Return [X, Y] of the center of cell containing provided text 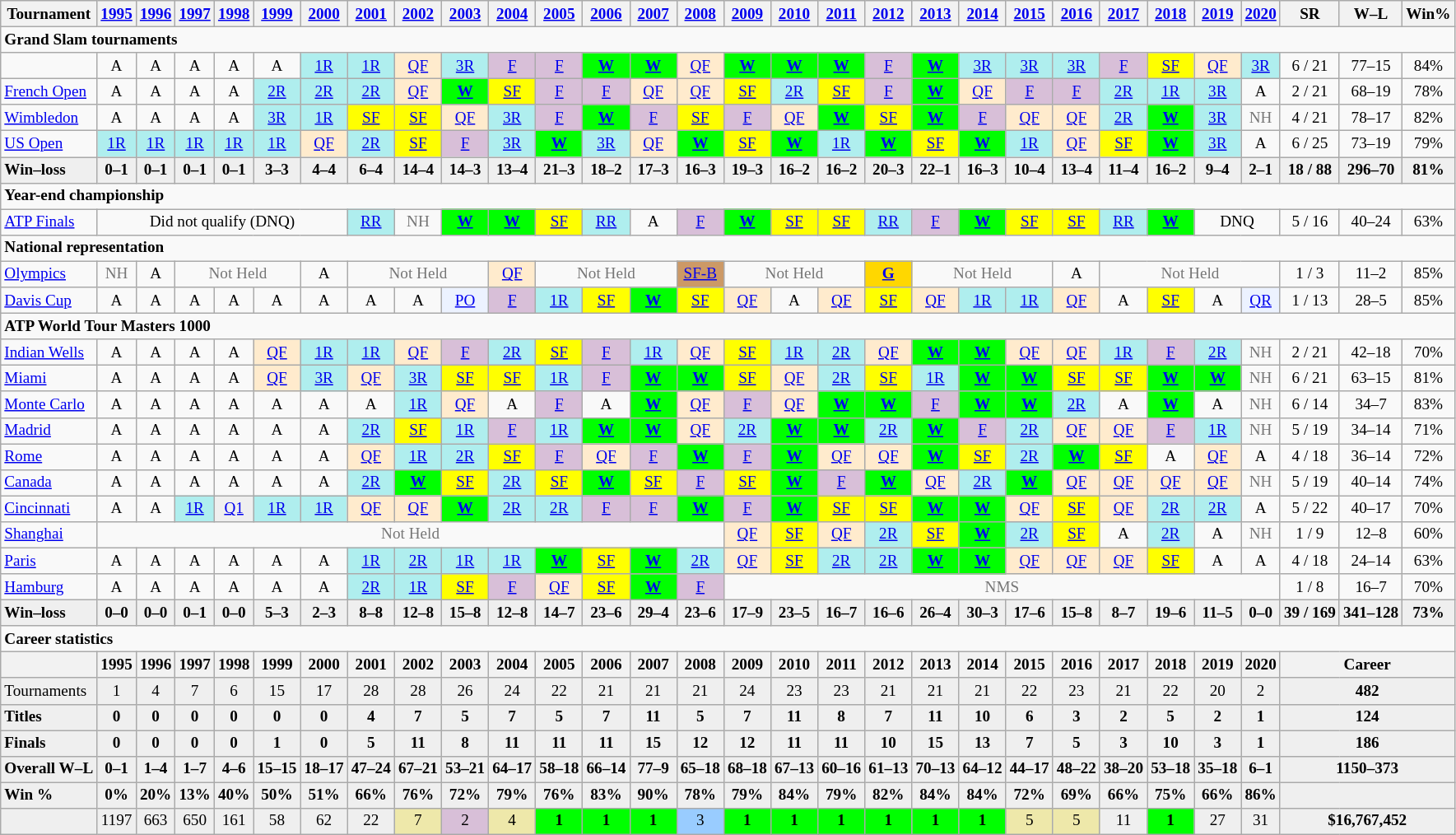
21–3 [560, 170]
0% [117, 795]
77–9 [654, 769]
Year-end championship [728, 196]
78–17 [1370, 118]
38–20 [1123, 769]
4 / 21 [1309, 118]
31 [1261, 821]
19–3 [747, 170]
4–4 [324, 170]
73–19 [1370, 144]
ATP World Tour Masters 1000 [728, 326]
68–19 [1370, 91]
1 / 8 [1309, 587]
5–3 [277, 613]
1150–373 [1367, 769]
40% [234, 795]
Grand Slam tournaments [728, 40]
66–14 [606, 769]
Monte Carlo [49, 404]
13 [983, 743]
26 [464, 691]
53–21 [464, 769]
NMS [1002, 587]
6 / 25 [1309, 144]
Did not qualify (DNQ) [222, 222]
650 [195, 821]
23–5 [793, 613]
14–4 [418, 170]
53–18 [1170, 769]
11–5 [1218, 613]
SR [1309, 14]
Madrid [49, 431]
8–8 [370, 613]
67–13 [793, 769]
1–7 [195, 769]
PO [464, 301]
11–4 [1123, 170]
29–4 [654, 613]
Indian Wells [49, 352]
30–3 [983, 613]
4–6 [234, 769]
15–15 [277, 769]
Canada [49, 483]
86% [1261, 795]
65–18 [700, 769]
8–7 [1123, 613]
40–24 [1370, 222]
26–4 [935, 613]
71% [1429, 431]
14–7 [560, 613]
51% [324, 795]
482 [1367, 691]
296–70 [1370, 170]
34–7 [1370, 404]
61–13 [889, 769]
Davis Cup [49, 301]
47–24 [370, 769]
Shanghai [49, 534]
Miami [49, 379]
17–3 [654, 170]
Career [1367, 665]
Olympics [49, 274]
Paris [49, 561]
SF-B [700, 274]
6 / 14 [1309, 404]
44–17 [1029, 769]
Wimbledon [49, 118]
18–17 [324, 769]
2–3 [324, 613]
10–4 [1029, 170]
W–L [1370, 14]
Career statistics [728, 639]
Q1 [234, 509]
19–6 [1170, 613]
Cincinnati [49, 509]
1 / 13 [1309, 301]
60% [1429, 534]
17 [324, 691]
Finals [49, 743]
Win % [49, 795]
Rome [49, 456]
14–3 [464, 170]
40–17 [1370, 509]
Overall W–L [49, 769]
39 / 169 [1309, 613]
58 [277, 821]
28–5 [1370, 301]
27 [1218, 821]
63–15 [1370, 379]
6–1 [1261, 769]
20 [1218, 691]
Tournaments [49, 691]
Titles [49, 717]
6–4 [370, 170]
90% [654, 795]
69% [1077, 795]
124 [1367, 717]
42–18 [1370, 352]
1 / 3 [1309, 274]
17–9 [747, 613]
34–14 [1370, 431]
18 / 88 [1309, 170]
48–22 [1077, 769]
ATP Finals [49, 222]
3–3 [277, 170]
75% [1170, 795]
36–14 [1370, 456]
1197 [117, 821]
663 [156, 821]
1 / 9 [1309, 534]
161 [234, 821]
20–3 [889, 170]
13% [195, 795]
20% [156, 795]
16–6 [889, 613]
186 [1367, 743]
11–2 [1370, 274]
5 / 16 [1309, 222]
64–12 [983, 769]
17–6 [1029, 613]
22–1 [935, 170]
G [889, 274]
$16,767,452 [1367, 821]
National representation [728, 248]
DNQ [1238, 222]
58–18 [560, 769]
73% [1429, 613]
1–4 [156, 769]
74% [1429, 483]
40–14 [1370, 483]
2–1 [1261, 170]
French Open [49, 91]
67–21 [418, 769]
18–2 [606, 170]
QR [1261, 301]
9–4 [1218, 170]
341–128 [1370, 613]
5 / 22 [1309, 509]
24–14 [1370, 561]
Hamburg [49, 587]
68–18 [747, 769]
50% [277, 795]
35–18 [1218, 769]
77–15 [1370, 66]
70–13 [935, 769]
64–17 [512, 769]
US Open [49, 144]
60–16 [841, 769]
Tournament [49, 14]
62 [324, 821]
Win% [1429, 14]
